From the cell containing the given text, extract its center point as [x, y] coordinate. 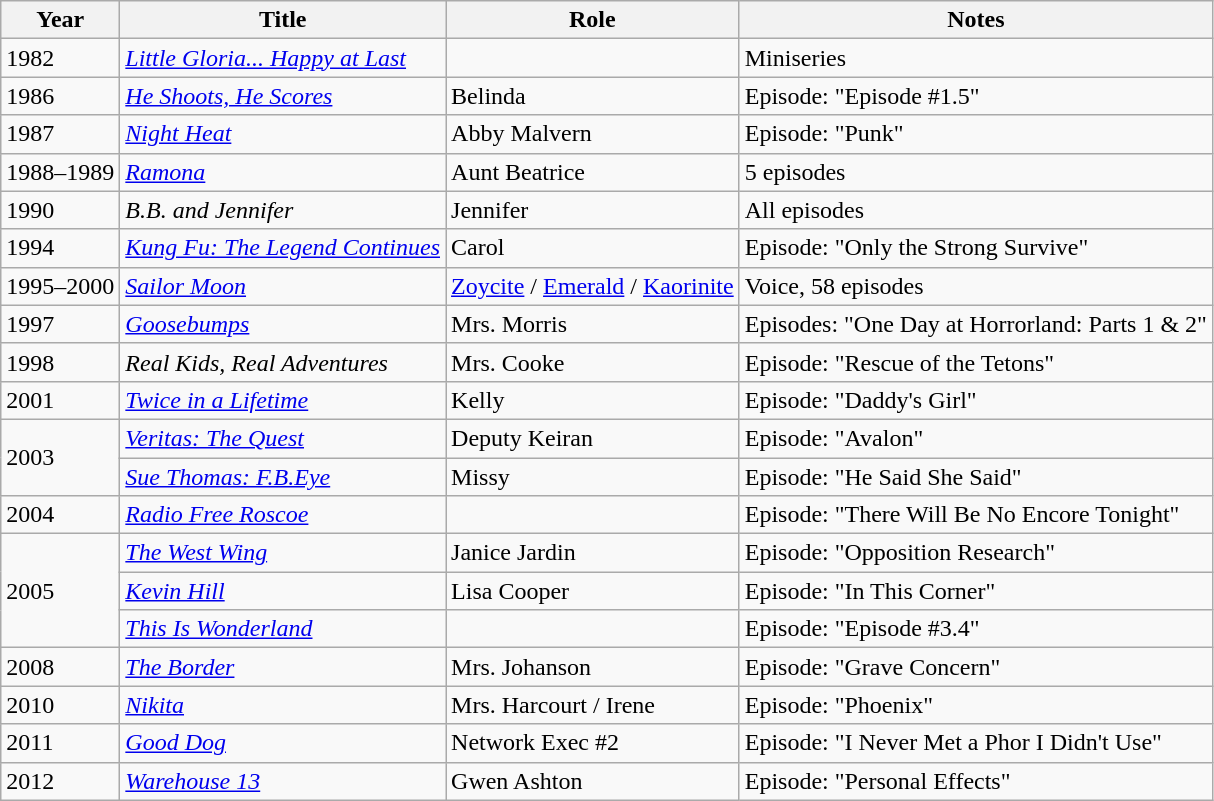
Night Heat [283, 134]
Lisa Cooper [593, 591]
Episode: "There Will Be No Encore Tonight" [976, 515]
Episode: "Phoenix" [976, 705]
Network Exec #2 [593, 743]
Little Gloria... Happy at Last [283, 58]
Title [283, 20]
2005 [60, 591]
1986 [60, 96]
2011 [60, 743]
Jennifer [593, 210]
The West Wing [283, 553]
2010 [60, 705]
Episode: "Grave Concern" [976, 667]
The Border [283, 667]
Kung Fu: The Legend Continues [283, 248]
Mrs. Cooke [593, 362]
Ramona [283, 172]
Missy [593, 477]
Aunt Beatrice [593, 172]
Janice Jardin [593, 553]
Belinda [593, 96]
Episode: "Punk" [976, 134]
1994 [60, 248]
1998 [60, 362]
Real Kids, Real Adventures [283, 362]
2003 [60, 457]
Episode: "Episode #3.4" [976, 629]
Sue Thomas: F.B.Eye [283, 477]
Gwen Ashton [593, 781]
Episode: "Personal Effects" [976, 781]
Nikita [283, 705]
Twice in a Lifetime [283, 400]
Episode: "In This Corner" [976, 591]
1987 [60, 134]
Veritas: The Quest [283, 438]
Deputy Keiran [593, 438]
1982 [60, 58]
2001 [60, 400]
Miniseries [976, 58]
Kevin Hill [283, 591]
Episode: "Avalon" [976, 438]
Episode: "Opposition Research" [976, 553]
Notes [976, 20]
Abby Malvern [593, 134]
Episode: "He Said She Said" [976, 477]
Mrs. Johanson [593, 667]
Warehouse 13 [283, 781]
Radio Free Roscoe [283, 515]
Mrs. Harcourt / Irene [593, 705]
2004 [60, 515]
All episodes [976, 210]
Good Dog [283, 743]
5 episodes [976, 172]
This Is Wonderland [283, 629]
Mrs. Morris [593, 324]
1990 [60, 210]
Sailor Moon [283, 286]
Episode: "Episode #1.5" [976, 96]
1995–2000 [60, 286]
Kelly [593, 400]
Episodes: "One Day at Horrorland: Parts 1 & 2" [976, 324]
Episode: "I Never Met a Phor I Didn't Use" [976, 743]
Year [60, 20]
Goosebumps [283, 324]
2012 [60, 781]
Voice, 58 episodes [976, 286]
Role [593, 20]
Episode: "Rescue of the Tetons" [976, 362]
Zoycite / Emerald / Kaorinite [593, 286]
B.B. and Jennifer [283, 210]
2008 [60, 667]
Carol [593, 248]
Episode: "Only the Strong Survive" [976, 248]
1997 [60, 324]
Episode: "Daddy's Girl" [976, 400]
1988–1989 [60, 172]
He Shoots, He Scores [283, 96]
